Find where the given text appears and provide that cell's center as (X, Y) coordinate. 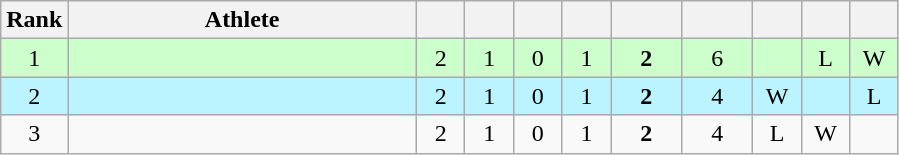
3 (34, 134)
6 (718, 58)
Rank (34, 20)
Athlete (242, 20)
